Search for the cell housing the specified text and yield its (X, Y) center coordinate. 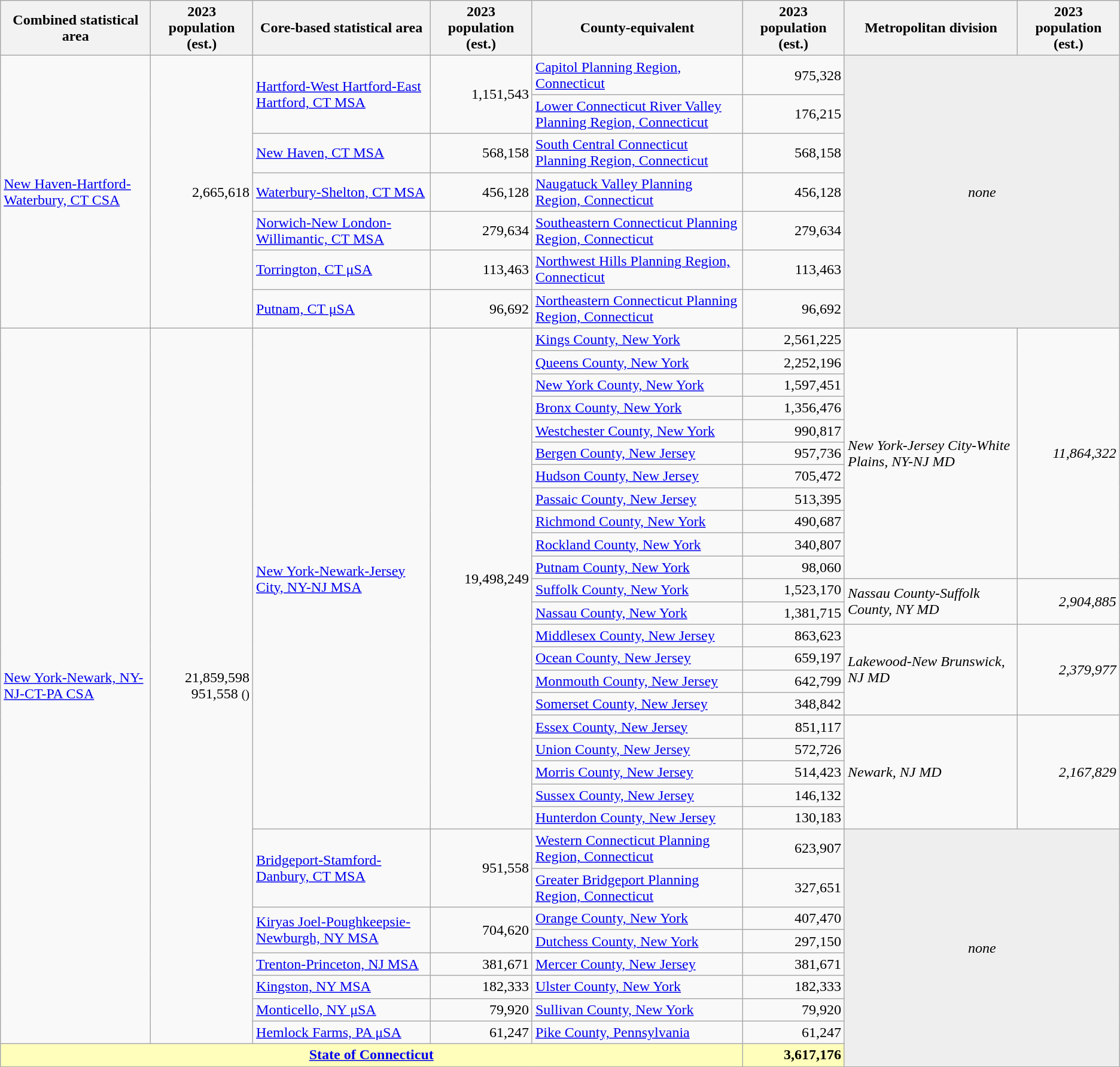
Nassau County, New York (637, 613)
407,470 (793, 919)
Mercer County, New Jersey (637, 964)
659,197 (793, 658)
1,356,476 (793, 408)
Western Connecticut Planning Region, Connecticut (637, 849)
951,558 (481, 868)
Hemlock Farms, PA μSA (342, 1032)
2,904,885 (1069, 601)
327,651 (793, 888)
Queens County, New York (637, 362)
Metropolitan division (931, 28)
Dutchess County, New York (637, 941)
176,215 (793, 114)
New York-Jersey City-White Plains, NY-NJ MD (931, 454)
705,472 (793, 476)
1,523,170 (793, 590)
Lower Connecticut River Valley Planning Region, Connecticut (637, 114)
South Central Connecticut Planning Region, Connecticut (637, 153)
Pike County, Pennsylvania (637, 1032)
572,726 (793, 749)
Putnam County, New York (637, 567)
490,687 (793, 522)
348,842 (793, 704)
Northeastern Connecticut Planning Region, Connecticut (637, 309)
Trenton-Princeton, NJ MSA (342, 964)
Kings County, New York (637, 339)
Bergen County, New Jersey (637, 454)
Kiryas Joel-Poughkeepsie-Newburgh, NY MSA (342, 930)
State of Connecticut (372, 1055)
3,617,176 (793, 1055)
1,151,543 (481, 95)
1,597,451 (793, 385)
623,907 (793, 849)
Essex County, New Jersey (637, 726)
Torrington, CT μSA (342, 269)
New York-Newark-Jersey City, NY-NJ MSA (342, 578)
Monmouth County, New Jersey (637, 681)
851,117 (793, 726)
297,150 (793, 941)
New Haven-Hartford-Waterbury, CT CSA (75, 191)
New York-Newark, NY-NJ-CT-PA CSA (75, 686)
Richmond County, New York (637, 522)
Sussex County, New Jersey (637, 795)
County-equivalent (637, 28)
Core-based statistical area (342, 28)
Monticello, NY μSA (342, 1010)
Greater Bridgeport Planning Region, Connecticut (637, 888)
Lakewood-New Brunswick, NJ MD (931, 670)
Orange County, New York (637, 919)
Union County, New Jersey (637, 749)
1,381,715 (793, 613)
Bridgeport-Stamford-Danbury, CT MSA (342, 868)
21,859,598951,558 () (202, 686)
Passaic County, New Jersey (637, 499)
Kingston, NY MSA (342, 987)
990,817 (793, 430)
Norwich-New London-Willimantic, CT MSA (342, 231)
Middlesex County, New Jersey (637, 636)
2,167,829 (1069, 772)
New York County, New York (637, 385)
975,328 (793, 75)
957,736 (793, 454)
Hunterdon County, New Jersey (637, 818)
Somerset County, New Jersey (637, 704)
2,665,618 (202, 191)
642,799 (793, 681)
513,395 (793, 499)
Hudson County, New Jersey (637, 476)
Northwest Hills Planning Region, Connecticut (637, 269)
Hartford-West Hartford-East Hartford, CT MSA (342, 95)
Waterbury-Shelton, CT MSA (342, 191)
New Haven, CT MSA (342, 153)
Ocean County, New Jersey (637, 658)
146,132 (793, 795)
2,379,977 (1069, 670)
2,561,225 (793, 339)
Bronx County, New York (637, 408)
Westchester County, New York (637, 430)
704,620 (481, 930)
Rockland County, New York (637, 545)
Putnam, CT μSA (342, 309)
Newark, NJ MD (931, 772)
Capitol Planning Region, Connecticut (637, 75)
Sullivan County, New York (637, 1010)
863,623 (793, 636)
Nassau County-Suffolk County, NY MD (931, 601)
514,423 (793, 772)
Morris County, New Jersey (637, 772)
2,252,196 (793, 362)
98,060 (793, 567)
340,807 (793, 545)
19,498,249 (481, 578)
11,864,322 (1069, 454)
Suffolk County, New York (637, 590)
Southeastern Connecticut Planning Region, Connecticut (637, 231)
Ulster County, New York (637, 987)
Combined statistical area (75, 28)
130,183 (793, 818)
Naugatuck Valley Planning Region, Connecticut (637, 191)
